Locate the cell with the specified text and output its (X, Y) center coordinate. 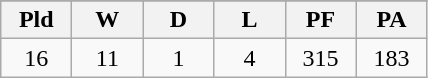
183 (392, 58)
PF (320, 20)
Pld (36, 20)
W (108, 20)
4 (250, 58)
1 (178, 58)
11 (108, 58)
PA (392, 20)
16 (36, 58)
315 (320, 58)
L (250, 20)
D (178, 20)
